Find where the given text appears and provide that cell's center as [x, y] coordinate. 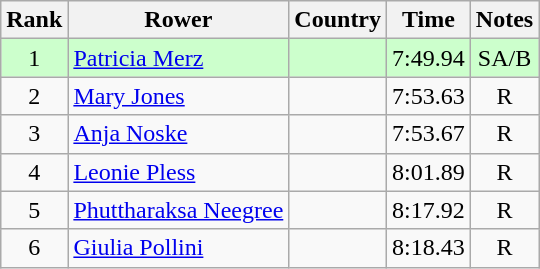
3 [34, 134]
SA/B [504, 58]
Anja Noske [178, 134]
2 [34, 96]
Rank [34, 20]
Mary Jones [178, 96]
Patricia Merz [178, 58]
8:18.43 [429, 248]
Giulia Pollini [178, 248]
Leonie Pless [178, 172]
4 [34, 172]
7:49.94 [429, 58]
Notes [504, 20]
Phuttharaksa Neegree [178, 210]
Time [429, 20]
7:53.63 [429, 96]
Country [338, 20]
5 [34, 210]
8:01.89 [429, 172]
7:53.67 [429, 134]
6 [34, 248]
Rower [178, 20]
8:17.92 [429, 210]
1 [34, 58]
